Provide the (X, Y) coordinate of the cell's center where the given text is located.  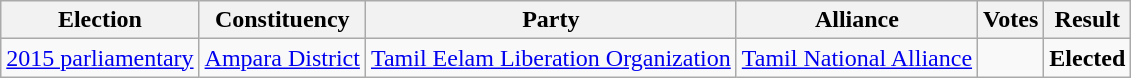
Elected (1088, 58)
Result (1088, 20)
Constituency (282, 20)
Election (100, 20)
Alliance (856, 20)
2015 parliamentary (100, 58)
Tamil National Alliance (856, 58)
Ampara District (282, 58)
Tamil Eelam Liberation Organization (550, 58)
Party (550, 20)
Votes (1011, 20)
